Scan for the cell matching the given text and deliver its (X, Y) coordinate at center. 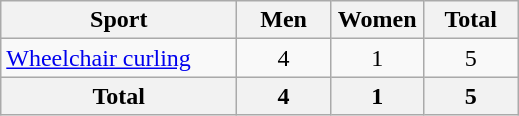
Sport (119, 20)
Wheelchair curling (119, 58)
Men (284, 20)
Women (377, 20)
